For the text-containing cell, return its midpoint in (X, Y) coordinate format. 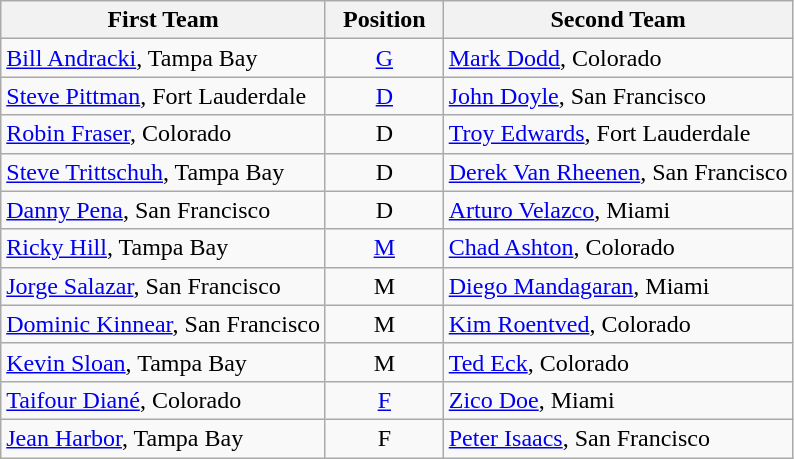
Troy Edwards, Fort Lauderdale (618, 134)
Second Team (618, 20)
Robin Fraser, Colorado (164, 134)
Diego Mandagaran, Miami (618, 286)
Dominic Kinnear, San Francisco (164, 324)
Arturo Velazco, Miami (618, 210)
First Team (164, 20)
Jean Harbor, Tampa Bay (164, 438)
Kevin Sloan, Tampa Bay (164, 362)
Taifour Diané, Colorado (164, 400)
Chad Ashton, Colorado (618, 248)
Zico Doe, Miami (618, 400)
Derek Van Rheenen, San Francisco (618, 172)
Steve Trittschuh, Tampa Bay (164, 172)
G (384, 58)
Kim Roentved, Colorado (618, 324)
Position (384, 20)
Steve Pittman, Fort Lauderdale (164, 96)
John Doyle, San Francisco (618, 96)
Ted Eck, Colorado (618, 362)
Danny Pena, San Francisco (164, 210)
Ricky Hill, Tampa Bay (164, 248)
Mark Dodd, Colorado (618, 58)
Jorge Salazar, San Francisco (164, 286)
Bill Andracki, Tampa Bay (164, 58)
Peter Isaacs, San Francisco (618, 438)
